For the text-containing cell, return its midpoint in (X, Y) coordinate format. 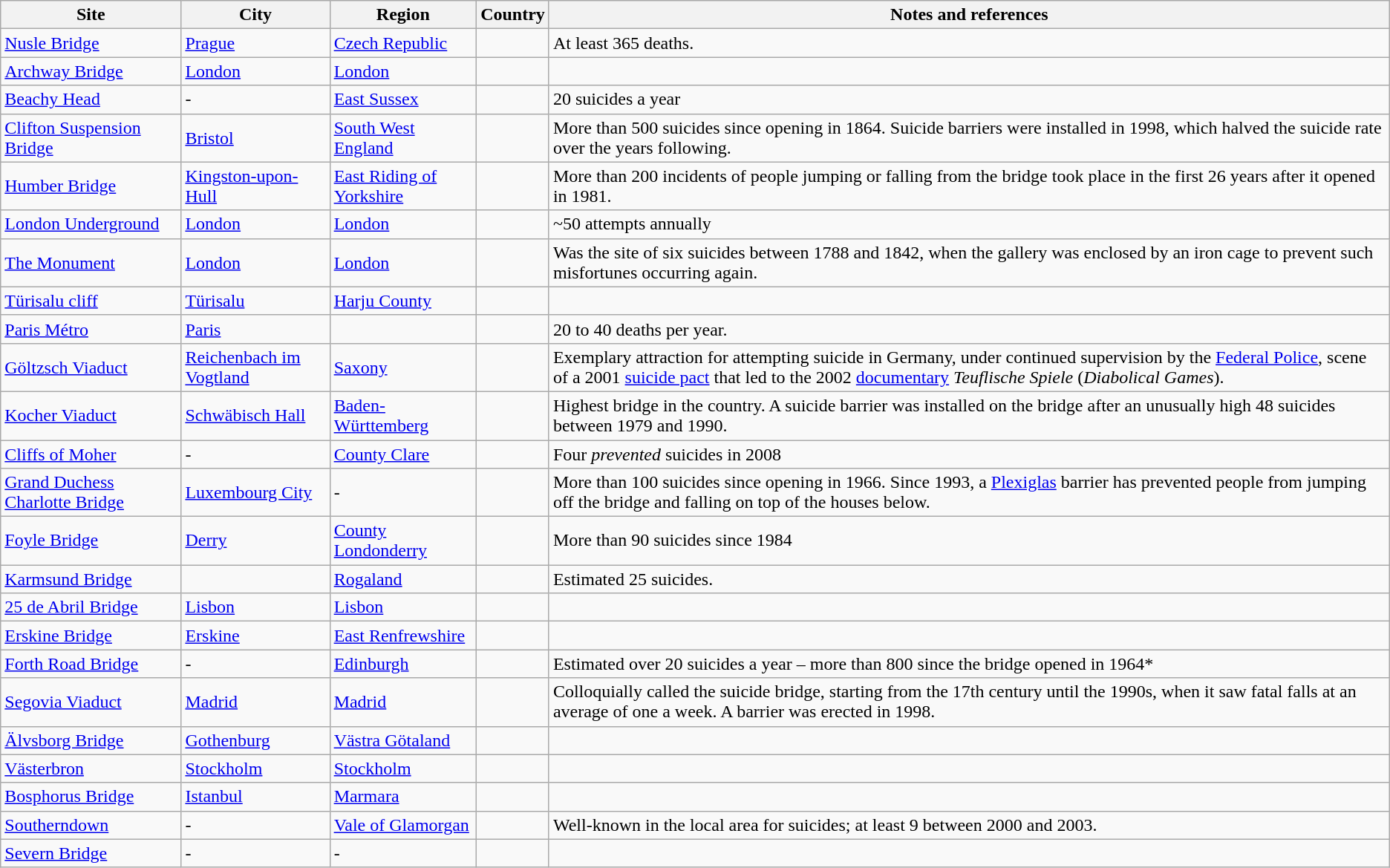
At least 365 deaths. (969, 43)
Türisalu cliff (91, 301)
More than 500 suicides since opening in 1864. Suicide barriers were installed in 1998, which halved the suicide rate over the years following. (969, 138)
More than 200 incidents of people jumping or falling from the bridge took place in the first 26 years after it opened in 1981. (969, 186)
Luxembourg City (255, 493)
Czech Republic (403, 43)
Kocher Viaduct (91, 416)
Harju County (403, 301)
Västerbron (91, 769)
Baden-Württemberg (403, 416)
Paris (255, 329)
~50 attempts annually (969, 224)
Västra Götaland (403, 740)
Schwäbisch Hall (255, 416)
Foyle Bridge (91, 541)
Bristol (255, 138)
Rogaland (403, 579)
Estimated over 20 suicides a year – more than 800 since the bridge opened in 1964* (969, 664)
Erskine (255, 636)
The Monument (91, 263)
Kingston-upon-Hull (255, 186)
Clifton Suspension Bridge (91, 138)
Estimated 25 suicides. (969, 579)
Gothenburg (255, 740)
Region (403, 15)
Well-known in the local area for suicides; at least 9 between 2000 and 2003. (969, 825)
Site (91, 15)
London Underground (91, 224)
Göltzsch Viaduct (91, 367)
Beachy Head (91, 99)
Türisalu (255, 301)
25 de Abril Bridge (91, 607)
Archway Bridge (91, 71)
Derry (255, 541)
Karmsund Bridge (91, 579)
Prague (255, 43)
Was the site of six suicides between 1788 and 1842, when the gallery was enclosed by an iron cage to prevent such misfortunes occurring again. (969, 263)
Istanbul (255, 797)
County Clare (403, 454)
County Londonderry (403, 541)
East Sussex (403, 99)
Humber Bridge (91, 186)
Segovia Viaduct (91, 702)
More than 90 suicides since 1984 (969, 541)
Cliffs of Moher (91, 454)
Nusle Bridge (91, 43)
South West England (403, 138)
Southerndown (91, 825)
Edinburgh (403, 664)
Paris Métro (91, 329)
Four prevented suicides in 2008 (969, 454)
East Riding of Yorkshire (403, 186)
East Renfrewshire (403, 636)
Marmara (403, 797)
City (255, 15)
Country (513, 15)
Vale of Glamorgan (403, 825)
Grand Duchess Charlotte Bridge (91, 493)
Severn Bridge (91, 853)
Notes and references (969, 15)
Älvsborg Bridge (91, 740)
20 suicides a year (969, 99)
Forth Road Bridge (91, 664)
Reichenbach im Vogtland (255, 367)
Bosphorus Bridge (91, 797)
Erskine Bridge (91, 636)
Saxony (403, 367)
Highest bridge in the country. A suicide barrier was installed on the bridge after an unusually high 48 suicides between 1979 and 1990. (969, 416)
20 to 40 deaths per year. (969, 329)
